Locate the cell with the specified text and output its (x, y) center coordinate. 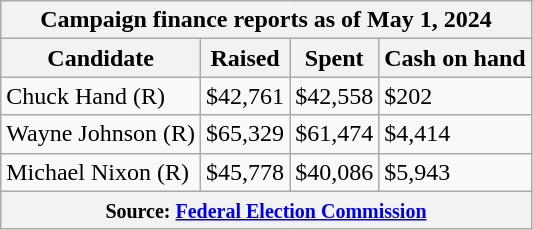
Wayne Johnson (R) (101, 134)
Campaign finance reports as of May 1, 2024 (266, 20)
$202 (455, 96)
Candidate (101, 58)
Chuck Hand (R) (101, 96)
$40,086 (334, 172)
Source: Federal Election Commission (266, 210)
$42,558 (334, 96)
Spent (334, 58)
$65,329 (246, 134)
Raised (246, 58)
$42,761 (246, 96)
Cash on hand (455, 58)
$5,943 (455, 172)
Michael Nixon (R) (101, 172)
$4,414 (455, 134)
$45,778 (246, 172)
$61,474 (334, 134)
